For the text-containing cell, return its midpoint in [X, Y] coordinate format. 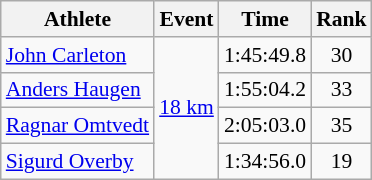
John Carleton [78, 55]
30 [342, 55]
19 [342, 162]
33 [342, 90]
1:55:04.2 [265, 90]
Event [186, 19]
1:34:56.0 [265, 162]
35 [342, 126]
1:45:49.8 [265, 55]
Ragnar Omtvedt [78, 126]
2:05:03.0 [265, 126]
Sigurd Overby [78, 162]
18 km [186, 108]
Time [265, 19]
Anders Haugen [78, 90]
Athlete [78, 19]
Rank [342, 19]
